Detect which cell encompasses the target text, then output its (x, y) center coordinate. 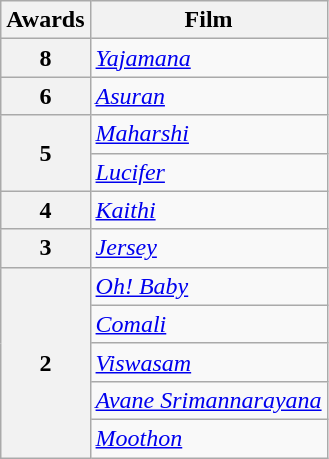
5 (46, 153)
2 (46, 362)
Jersey (208, 248)
Lucifer (208, 172)
Moothon (208, 438)
Asuran (208, 96)
3 (46, 248)
Yajamana (208, 58)
Comali (208, 324)
Oh! Baby (208, 286)
Film (208, 20)
Viswasam (208, 362)
8 (46, 58)
Avane Srimannarayana (208, 400)
Kaithi (208, 210)
6 (46, 96)
4 (46, 210)
Maharshi (208, 134)
Awards (46, 20)
